Determine the [X, Y] coordinate at the center of the cell enclosing the given text.  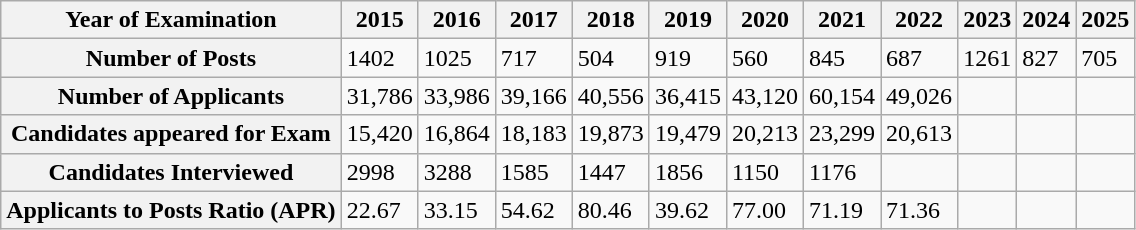
2019 [688, 20]
43,120 [764, 96]
33.15 [456, 210]
49,026 [920, 96]
18,183 [534, 134]
36,415 [688, 96]
560 [764, 58]
Number of Applicants [171, 96]
23,299 [842, 134]
2023 [988, 20]
2022 [920, 20]
919 [688, 58]
1176 [842, 172]
71.36 [920, 210]
687 [920, 58]
20,213 [764, 134]
1447 [610, 172]
717 [534, 58]
Number of Posts [171, 58]
3288 [456, 172]
31,786 [380, 96]
2015 [380, 20]
40,556 [610, 96]
19,479 [688, 134]
77.00 [764, 210]
Candidates appeared for Exam [171, 134]
845 [842, 58]
1585 [534, 172]
2017 [534, 20]
15,420 [380, 134]
22.67 [380, 210]
60,154 [842, 96]
2024 [1046, 20]
1150 [764, 172]
2020 [764, 20]
19,873 [610, 134]
2998 [380, 172]
1402 [380, 58]
504 [610, 58]
2018 [610, 20]
827 [1046, 58]
1025 [456, 58]
33,986 [456, 96]
54.62 [534, 210]
705 [1106, 58]
Year of Examination [171, 20]
71.19 [842, 210]
1856 [688, 172]
2016 [456, 20]
Candidates Interviewed [171, 172]
39.62 [688, 210]
20,613 [920, 134]
Applicants to Posts Ratio (APR) [171, 210]
39,166 [534, 96]
80.46 [610, 210]
2025 [1106, 20]
16,864 [456, 134]
2021 [842, 20]
1261 [988, 58]
